Pinpoint the cell where the given text exists, returning its [X, Y] midpoint coordinate. 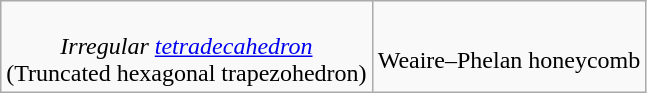
Weaire–Phelan honeycomb [509, 47]
Irregular tetradecahedron(Truncated hexagonal trapezohedron) [186, 47]
